Provide the (x, y) coordinate of the cell's center where the given text is located.  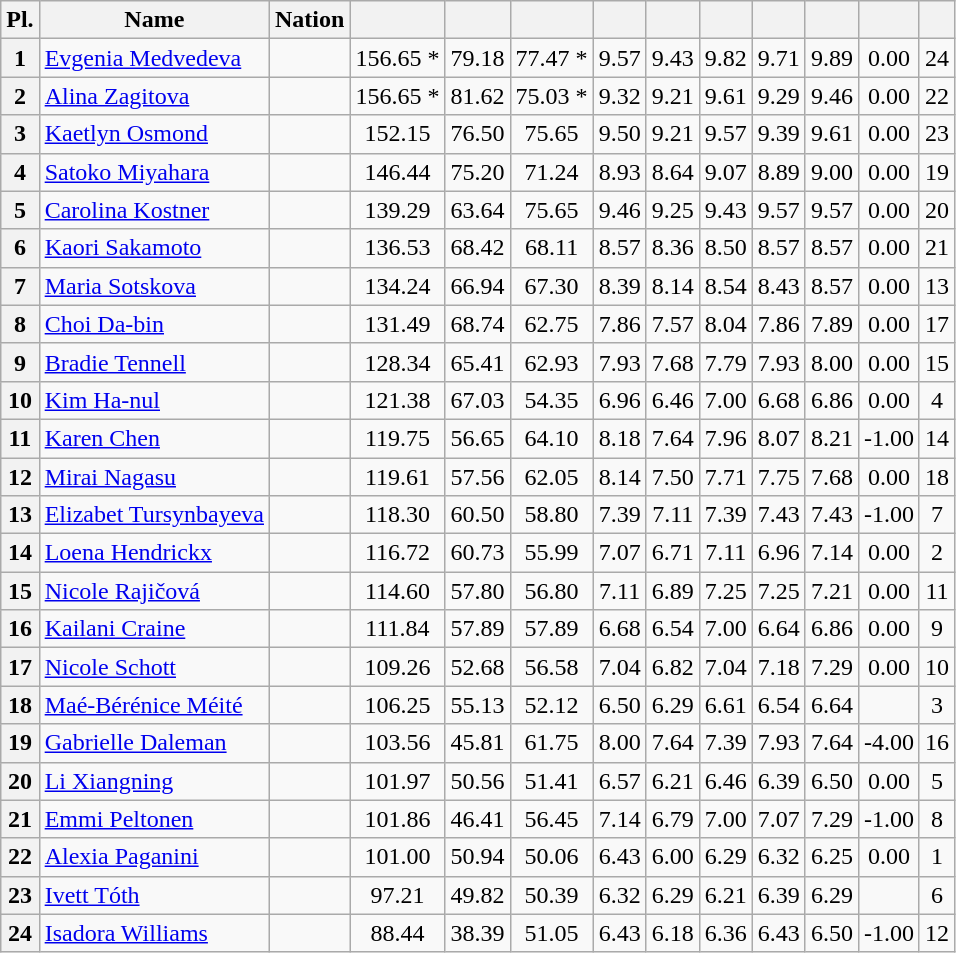
62.75 (552, 324)
9.39 (778, 134)
61.75 (552, 743)
52.68 (478, 667)
81.62 (478, 96)
Ivett Tóth (154, 895)
9.25 (672, 210)
7.71 (726, 477)
6.18 (672, 933)
9.89 (832, 58)
Maé-Bérénice Méité (154, 705)
9.71 (778, 58)
101.97 (398, 781)
114.60 (398, 591)
8.93 (620, 172)
Carolina Kostner (154, 210)
Li Xiangning (154, 781)
8.18 (620, 438)
Evgenia Medvedeva (154, 58)
55.99 (552, 553)
8.89 (778, 172)
67.03 (478, 400)
8.07 (778, 438)
75.20 (478, 172)
Elizabet Tursynbayeva (154, 515)
134.24 (398, 286)
50.56 (478, 781)
7.75 (778, 477)
71.24 (552, 172)
77.47 * (552, 58)
62.05 (552, 477)
75.03 * (552, 96)
63.64 (478, 210)
131.49 (398, 324)
65.41 (478, 362)
Nation (310, 20)
8.50 (726, 248)
111.84 (398, 629)
56.80 (552, 591)
Kim Ha-nul (154, 400)
9.82 (726, 58)
101.86 (398, 819)
Pl. (20, 20)
6.00 (672, 857)
Alina Zagitova (154, 96)
8.39 (620, 286)
6.71 (672, 553)
Karen Chen (154, 438)
119.75 (398, 438)
8.04 (726, 324)
7.57 (672, 324)
7.50 (672, 477)
38.39 (478, 933)
68.42 (478, 248)
8.36 (672, 248)
116.72 (398, 553)
7.18 (778, 667)
118.30 (398, 515)
64.10 (552, 438)
Nicole Schott (154, 667)
6.79 (672, 819)
7.89 (832, 324)
51.41 (552, 781)
Bradie Tennell (154, 362)
Gabrielle Daleman (154, 743)
56.65 (478, 438)
60.50 (478, 515)
57.56 (478, 477)
54.35 (552, 400)
46.41 (478, 819)
62.93 (552, 362)
Loena Hendrickx (154, 553)
6.57 (620, 781)
9.50 (620, 134)
9.07 (726, 172)
Kailani Craine (154, 629)
50.94 (478, 857)
103.56 (398, 743)
55.13 (478, 705)
101.00 (398, 857)
Maria Sotskova (154, 286)
Choi Da-bin (154, 324)
56.58 (552, 667)
Alexia Paganini (154, 857)
68.74 (478, 324)
Name (154, 20)
58.80 (552, 515)
97.21 (398, 895)
Emmi Peltonen (154, 819)
146.44 (398, 172)
66.94 (478, 286)
7.79 (726, 362)
136.53 (398, 248)
Kaetlyn Osmond (154, 134)
79.18 (478, 58)
68.11 (552, 248)
128.34 (398, 362)
Satoko Miyahara (154, 172)
6.89 (672, 591)
8.64 (672, 172)
Kaori Sakamoto (154, 248)
67.30 (552, 286)
8.54 (726, 286)
8.21 (832, 438)
9.32 (620, 96)
Isadora Williams (154, 933)
45.81 (478, 743)
9.00 (832, 172)
56.45 (552, 819)
52.12 (552, 705)
Nicole Rajičová (154, 591)
152.15 (398, 134)
119.61 (398, 477)
-4.00 (888, 743)
6.36 (726, 933)
50.06 (552, 857)
109.26 (398, 667)
6.61 (726, 705)
49.82 (478, 895)
57.80 (478, 591)
50.39 (552, 895)
6.82 (672, 667)
51.05 (552, 933)
7.21 (832, 591)
8.43 (778, 286)
106.25 (398, 705)
121.38 (398, 400)
88.44 (398, 933)
60.73 (478, 553)
Mirai Nagasu (154, 477)
7.96 (726, 438)
6.25 (832, 857)
139.29 (398, 210)
76.50 (478, 134)
9.29 (778, 96)
